From the cell containing the given text, extract its center point as [x, y] coordinate. 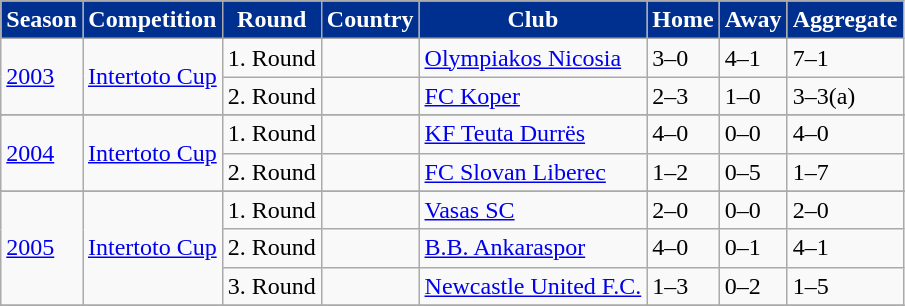
FC Koper [533, 96]
0–5 [753, 172]
Olympiakos Nicosia [533, 58]
3–3(a) [845, 96]
1–2 [683, 172]
FC Slovan Liberec [533, 172]
7–1 [845, 58]
2–3 [683, 96]
2003 [42, 77]
2004 [42, 153]
Round [272, 20]
3–0 [683, 58]
3. Round [272, 286]
Season [42, 20]
Vasas SC [533, 210]
Country [370, 20]
0–2 [753, 286]
1–7 [845, 172]
Aggregate [845, 20]
B.B. Ankaraspor [533, 248]
1–5 [845, 286]
Club [533, 20]
Newcastle United F.C. [533, 286]
2005 [42, 248]
KF Teuta Durrës [533, 134]
Competition [152, 20]
0–1 [753, 248]
1–0 [753, 96]
1–3 [683, 286]
Away [753, 20]
Home [683, 20]
